Determine the (x, y) coordinate at the center of the cell enclosing the given text.  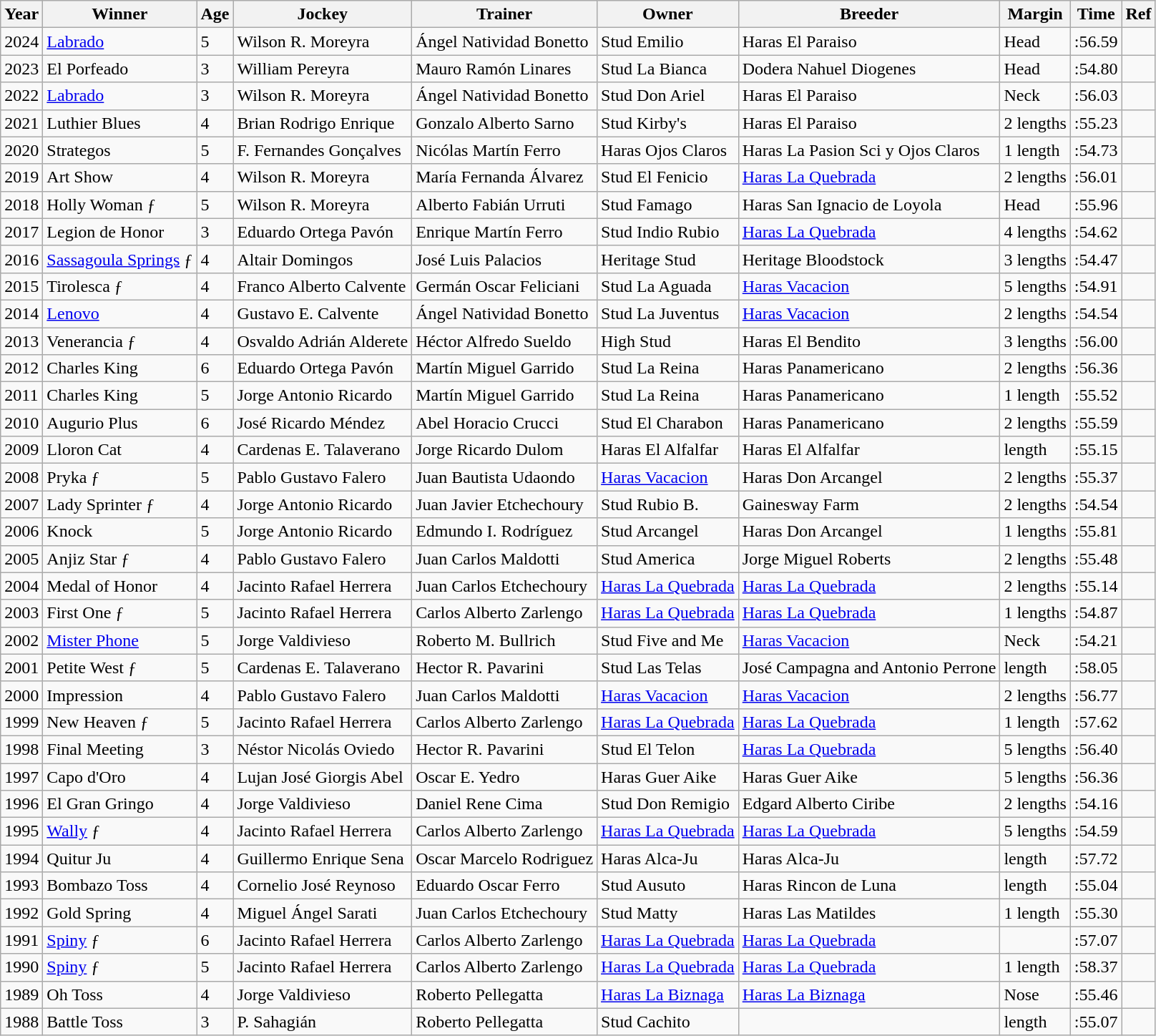
María Fernanda Álvarez (505, 177)
2013 (21, 341)
Eduardo Oscar Ferro (505, 886)
Stud Rubio B. (668, 504)
Haras El Bendito (869, 341)
Haras Las Matildes (869, 913)
Juan Javier Etchechoury (505, 504)
2024 (21, 41)
Miguel Ángel Sarati (323, 913)
Legion de Honor (120, 232)
Cornelio José Reynoso (323, 886)
Brian Rodrigo Enrique (323, 123)
:54.47 (1096, 259)
Lloron Cat (120, 450)
2019 (21, 177)
Lenovo (120, 313)
Gustavo E. Calvente (323, 313)
:54.91 (1096, 286)
Mauro Ramón Linares (505, 69)
2004 (21, 586)
Stud America (668, 559)
High Stud (668, 341)
:55.07 (1096, 1022)
William Pereyra (323, 69)
:56.01 (1096, 177)
Stud Cachito (668, 1022)
2020 (21, 150)
Heritage Stud (668, 259)
Time (1096, 14)
Altair Domingos (323, 259)
Stud Arcangel (668, 532)
Stud Kirby's (668, 123)
1999 (21, 722)
Abel Horacio Crucci (505, 423)
:57.62 (1096, 722)
:54.59 (1096, 831)
Mister Phone (120, 640)
2008 (21, 477)
:55.96 (1096, 205)
Stud Emilio (668, 41)
Final Meeting (120, 749)
José Campagna and Antonio Perrone (869, 668)
:56.00 (1096, 341)
Owner (668, 14)
:55.04 (1096, 886)
Strategos (120, 150)
New Heaven ƒ (120, 722)
:54.80 (1096, 69)
2021 (21, 123)
Petite West ƒ (120, 668)
1993 (21, 886)
Daniel Rene Cima (505, 804)
Bombazo Toss (120, 886)
Osvaldo Adrián Alderete (323, 341)
Roberto M. Bullrich (505, 640)
El Porfeado (120, 69)
2023 (21, 69)
Gold Spring (120, 913)
1991 (21, 940)
Lady Sprinter ƒ (120, 504)
:56.40 (1096, 749)
2010 (21, 423)
Tirolesca ƒ (120, 286)
Quitur Ju (120, 859)
Enrique Martín Ferro (505, 232)
:54.16 (1096, 804)
Guillermo Enrique Sena (323, 859)
Jorge Ricardo Dulom (505, 450)
P. Sahagián (323, 1022)
2002 (21, 640)
Pryka ƒ (120, 477)
Jorge Miguel Roberts (869, 559)
1989 (21, 995)
Germán Oscar Feliciani (505, 286)
Ref (1139, 14)
:56.03 (1096, 96)
Edmundo I. Rodríguez (505, 532)
:58.05 (1096, 668)
Stud Don Remigio (668, 804)
2000 (21, 695)
Oh Toss (120, 995)
Art Show (120, 177)
Stud Don Ariel (668, 96)
:55.59 (1096, 423)
Héctor Alfredo Sueldo (505, 341)
2006 (21, 532)
1996 (21, 804)
F. Fernandes Gonçalves (323, 150)
2014 (21, 313)
Nose (1035, 995)
Battle Toss (120, 1022)
Knock (120, 532)
Haras La Pasion Sci y Ojos Claros (869, 150)
2005 (21, 559)
:55.81 (1096, 532)
Stud La Juventus (668, 313)
Franco Alberto Calvente (323, 286)
Winner (120, 14)
2017 (21, 232)
Nicólas Martín Ferro (505, 150)
1995 (21, 831)
2009 (21, 450)
Stud La Aguada (668, 286)
:54.62 (1096, 232)
Heritage Bloodstock (869, 259)
Oscar Marcelo Rodriguez (505, 859)
Lujan José Giorgis Abel (323, 776)
Jockey (323, 14)
Age (215, 14)
2018 (21, 205)
Edgard Alberto Ciribe (869, 804)
1998 (21, 749)
First One ƒ (120, 613)
El Gran Gringo (120, 804)
2001 (21, 668)
1994 (21, 859)
:55.23 (1096, 123)
:55.52 (1096, 396)
Stud Five and Me (668, 640)
:55.15 (1096, 450)
:57.07 (1096, 940)
Haras Rincon de Luna (869, 886)
:55.14 (1096, 586)
Néstor Nicolás Oviedo (323, 749)
Capo d'Oro (120, 776)
Haras Ojos Claros (668, 150)
Year (21, 14)
Trainer (505, 14)
Luthier Blues (120, 123)
Wally ƒ (120, 831)
Stud El Fenicio (668, 177)
Anjiz Star ƒ (120, 559)
Oscar E. Yedro (505, 776)
Medal of Honor (120, 586)
Stud El Telon (668, 749)
:55.48 (1096, 559)
Stud Matty (668, 913)
José Luis Palacios (505, 259)
Augurio Plus (120, 423)
2015 (21, 286)
Stud La Bianca (668, 69)
:54.21 (1096, 640)
:58.37 (1096, 967)
1992 (21, 913)
Stud Famago (668, 205)
Gonzalo Alberto Sarno (505, 123)
Breeder (869, 14)
Sassagoula Springs ƒ (120, 259)
Stud Indio Rubio (668, 232)
Margin (1035, 14)
:55.46 (1096, 995)
1990 (21, 967)
1997 (21, 776)
2012 (21, 368)
:56.77 (1096, 695)
Alberto Fabián Urruti (505, 205)
Stud Las Telas (668, 668)
4 lengths (1035, 232)
José Ricardo Méndez (323, 423)
Stud Ausuto (668, 886)
2016 (21, 259)
2011 (21, 396)
2022 (21, 96)
:54.87 (1096, 613)
Stud El Charabon (668, 423)
Venerancia ƒ (120, 341)
:55.37 (1096, 477)
:55.30 (1096, 913)
:57.72 (1096, 859)
:56.59 (1096, 41)
Dodera Nahuel Diogenes (869, 69)
Juan Bautista Udaondo (505, 477)
2003 (21, 613)
Haras San Ignacio de Loyola (869, 205)
2007 (21, 504)
Holly Woman ƒ (120, 205)
1988 (21, 1022)
:54.73 (1096, 150)
Gainesway Farm (869, 504)
Impression (120, 695)
